Pinpoint the cell where the given text exists, returning its [X, Y] midpoint coordinate. 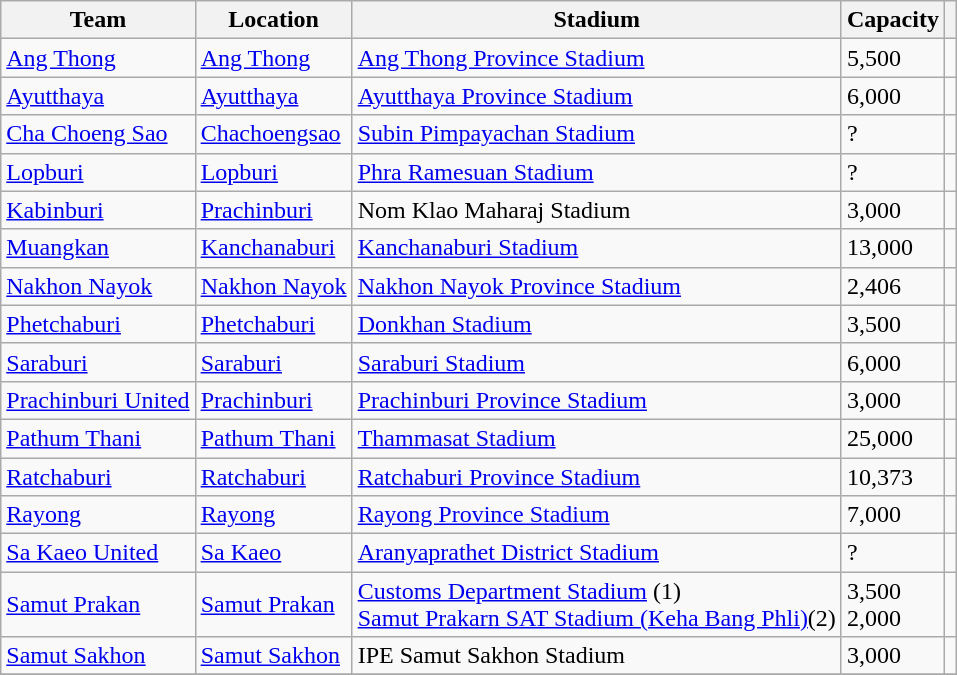
Location [274, 20]
Ratchaburi Province Stadium [596, 477]
Prachinburi United [98, 400]
Customs Department Stadium (1)Samut Prakarn SAT Stadium (Keha Bang Phli)(2) [596, 604]
IPE Samut Sakhon Stadium [596, 656]
Prachinburi Province Stadium [596, 400]
Aranyaprathet District Stadium [596, 553]
Nom Klao Maharaj Stadium [596, 210]
Kanchanaburi [274, 248]
Thammasat Stadium [596, 438]
10,373 [892, 477]
Subin Pimpayachan Stadium [596, 134]
Donkhan Stadium [596, 324]
3,500 2,000 [892, 604]
Nakhon Nayok Province Stadium [596, 286]
2,406 [892, 286]
Stadium [596, 20]
Rayong Province Stadium [596, 515]
3,500 [892, 324]
7,000 [892, 515]
Sa Kaeo United [98, 553]
25,000 [892, 438]
Ayutthaya Province Stadium [596, 96]
Ang Thong Province Stadium [596, 58]
5,500 [892, 58]
Saraburi Stadium [596, 362]
Muangkan [98, 248]
Capacity [892, 20]
Sa Kaeo [274, 553]
Cha Choeng Sao [98, 134]
13,000 [892, 248]
Phra Ramesuan Stadium [596, 172]
Team [98, 20]
Kanchanaburi Stadium [596, 248]
Chachoengsao [274, 134]
Kabinburi [98, 210]
